Return (X, Y) of the center of cell containing provided text 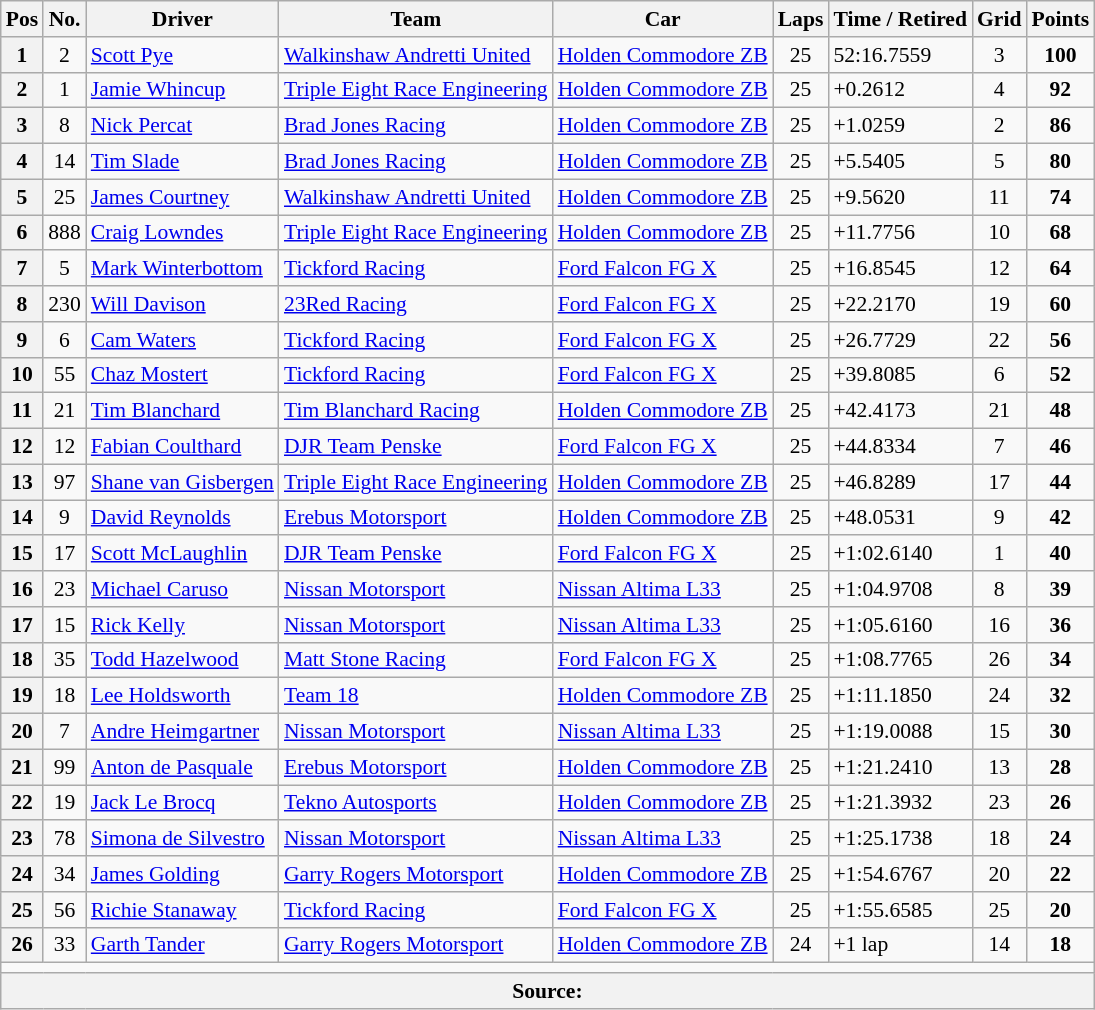
28 (1061, 767)
42 (1061, 518)
36 (1061, 625)
97 (64, 482)
+1.0259 (900, 126)
230 (64, 304)
Michael Caruso (182, 589)
Jamie Whincup (182, 90)
+1:21.2410 (900, 767)
Simona de Silvestro (182, 839)
35 (64, 660)
Chaz Mostert (182, 375)
+44.8334 (900, 447)
Team (416, 19)
+1:11.1850 (900, 696)
+1:21.3932 (900, 803)
Scott Pye (182, 55)
Richie Stanaway (182, 910)
+1 lap (900, 945)
+1:25.1738 (900, 839)
Will Davison (182, 304)
68 (1061, 233)
+9.5620 (900, 197)
23Red Racing (416, 304)
52:16.7559 (900, 55)
Scott McLaughlin (182, 554)
44 (1061, 482)
James Courtney (182, 197)
+1:08.7765 (900, 660)
48 (1061, 411)
99 (64, 767)
David Reynolds (182, 518)
33 (64, 945)
Fabian Coulthard (182, 447)
55 (64, 375)
Tekno Autosports (416, 803)
86 (1061, 126)
Nick Percat (182, 126)
Driver (182, 19)
Matt Stone Racing (416, 660)
Garth Tander (182, 945)
No. (64, 19)
+1:04.9708 (900, 589)
Grid (1000, 19)
30 (1061, 732)
Points (1061, 19)
Pos (22, 19)
+22.2170 (900, 304)
Tim Blanchard (182, 411)
Todd Hazelwood (182, 660)
60 (1061, 304)
Car (663, 19)
Time / Retired (900, 19)
Tim Slade (182, 162)
+0.2612 (900, 90)
Team 18 (416, 696)
64 (1061, 269)
78 (64, 839)
Cam Waters (182, 340)
Laps (801, 19)
Andre Heimgartner (182, 732)
Lee Holdsworth (182, 696)
+48.0531 (900, 518)
Tim Blanchard Racing (416, 411)
80 (1061, 162)
+42.4173 (900, 411)
Anton de Pasquale (182, 767)
+5.5405 (900, 162)
+16.8545 (900, 269)
32 (1061, 696)
39 (1061, 589)
92 (1061, 90)
+26.7729 (900, 340)
+39.8085 (900, 375)
100 (1061, 55)
Shane van Gisbergen (182, 482)
46 (1061, 447)
Mark Winterbottom (182, 269)
888 (64, 233)
52 (1061, 375)
Jack Le Brocq (182, 803)
Rick Kelly (182, 625)
+1:54.6767 (900, 874)
Source: (548, 991)
+1:02.6140 (900, 554)
+1:55.6585 (900, 910)
+1:19.0088 (900, 732)
74 (1061, 197)
James Golding (182, 874)
40 (1061, 554)
+1:05.6160 (900, 625)
+11.7756 (900, 233)
+46.8289 (900, 482)
Craig Lowndes (182, 233)
